Determine the [X, Y] coordinate at the center of the cell enclosing the given text.  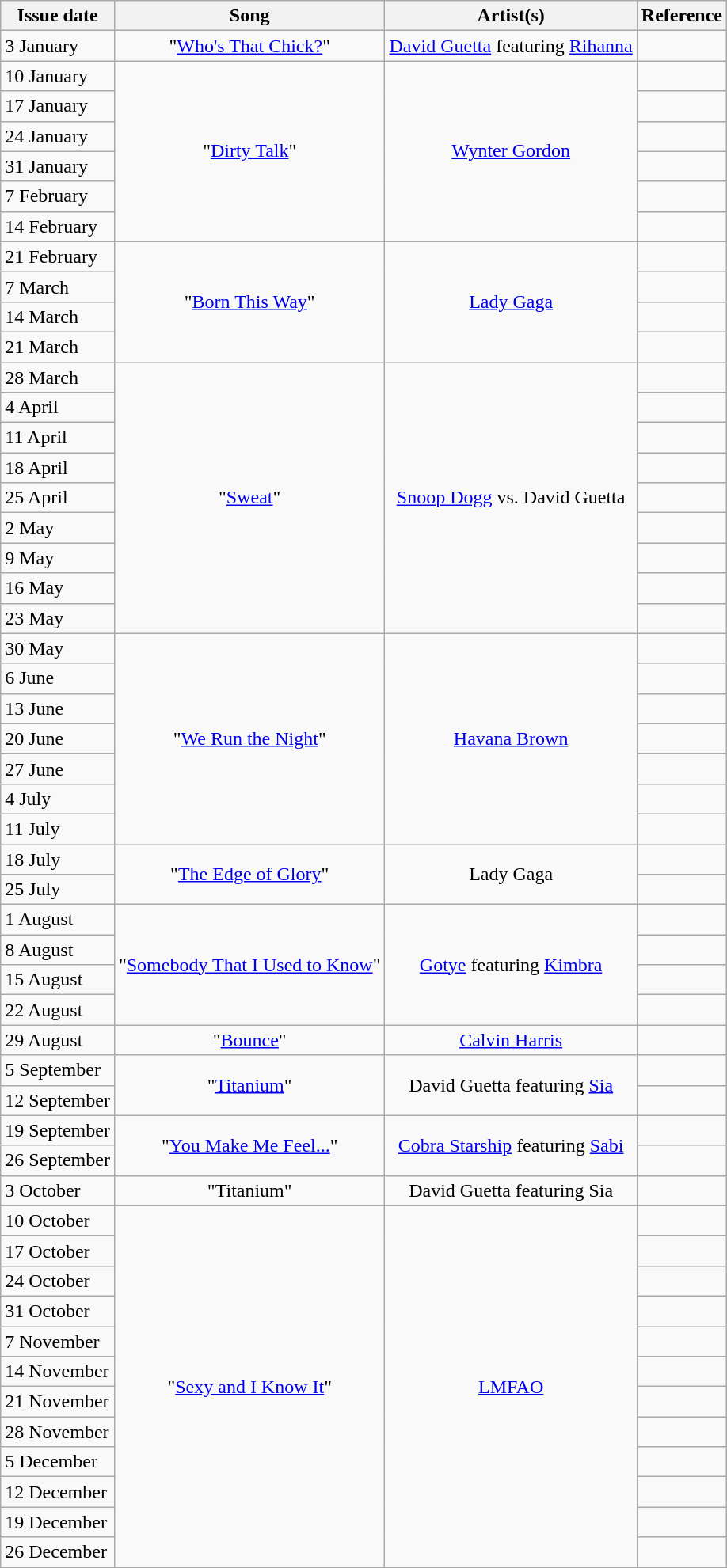
Cobra Starship featuring Sabi [511, 1145]
14 November [58, 1372]
14 February [58, 226]
17 January [58, 106]
18 July [58, 859]
"Who's That Chick?" [249, 46]
28 March [58, 378]
Snoop Dogg vs. David Guetta [511, 499]
25 July [58, 890]
4 July [58, 799]
1 August [58, 920]
"The Edge of Glory" [249, 874]
8 August [58, 950]
7 March [58, 287]
4 April [58, 408]
12 December [58, 1492]
"Sweat" [249, 499]
"Dirty Talk" [249, 151]
"We Run the Night" [249, 738]
11 April [58, 438]
16 May [58, 588]
6 June [58, 678]
21 November [58, 1402]
"Somebody That I Used to Know" [249, 965]
5 December [58, 1462]
"Sexy and I Know It" [249, 1387]
28 November [58, 1432]
Gotye featuring Kimbra [511, 965]
24 January [58, 136]
30 May [58, 648]
11 July [58, 829]
7 February [58, 196]
15 August [58, 980]
Issue date [58, 16]
10 January [58, 76]
19 December [58, 1522]
21 March [58, 347]
14 March [58, 317]
21 February [58, 256]
9 May [58, 558]
22 August [58, 1010]
Song [249, 16]
23 May [58, 618]
7 November [58, 1342]
29 August [58, 1040]
17 October [58, 1251]
31 January [58, 166]
Calvin Harris [511, 1040]
26 December [58, 1552]
3 January [58, 46]
24 October [58, 1281]
David Guetta featuring Rihanna [511, 46]
31 October [58, 1311]
20 June [58, 738]
10 October [58, 1221]
2 May [58, 528]
3 October [58, 1190]
19 September [58, 1130]
13 June [58, 708]
Reference [681, 16]
Havana Brown [511, 738]
5 September [58, 1070]
Wynter Gordon [511, 151]
18 April [58, 468]
12 September [58, 1100]
25 April [58, 498]
LMFAO [511, 1387]
"Born This Way" [249, 302]
27 June [58, 769]
"You Make Me Feel..." [249, 1145]
"Bounce" [249, 1040]
Artist(s) [511, 16]
26 September [58, 1160]
